Extract the (X, Y) coordinate from the center of the cell holding the provided text.  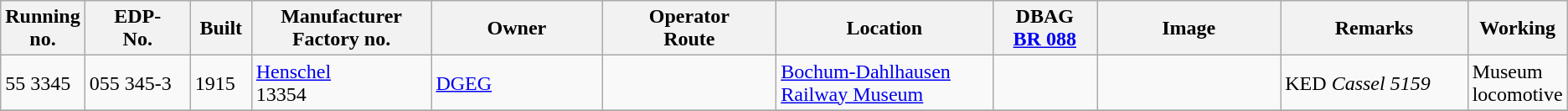
Runningno. (43, 29)
KED Cassel 5159 (1374, 82)
Location (885, 29)
EDP-No. (137, 29)
Bochum-Dahlhausen Railway Museum (885, 82)
Owner (517, 29)
Image (1189, 29)
Henschel13354 (342, 82)
55 3345 (43, 82)
Built (221, 29)
Remarks (1374, 29)
Museum locomotive (1518, 82)
ManufacturerFactory no. (342, 29)
055 345-3 (137, 82)
DGEG (517, 82)
DBAGBR 088 (1045, 29)
1915 (221, 82)
OperatorRoute (689, 29)
Working (1518, 29)
